Capture the cell that displays the provided text and extract its [x, y] central coordinate. 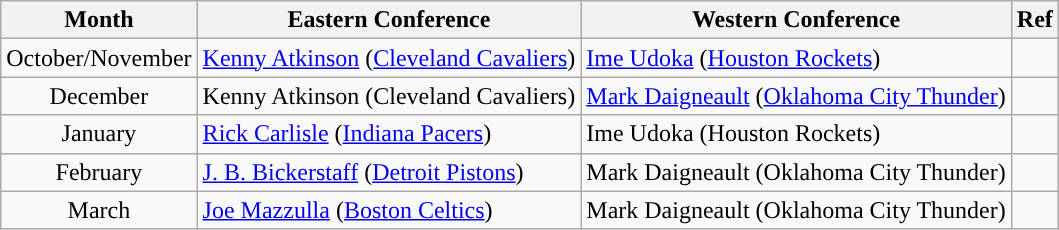
Western Conference [796, 20]
Joe Mazzulla (Boston Celtics) [389, 210]
J. B. Bickerstaff (Detroit Pistons) [389, 172]
Eastern Conference [389, 20]
January [99, 134]
Rick Carlisle (Indiana Pacers) [389, 134]
February [99, 172]
October/November [99, 58]
Month [99, 20]
Ref [1034, 20]
March [99, 210]
December [99, 96]
